Find where the given text appears and provide that cell's center as (X, Y) coordinate. 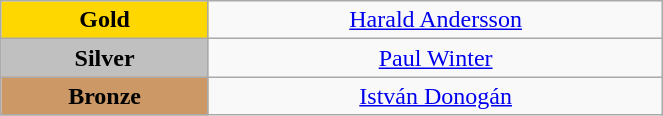
Gold (105, 20)
Silver (105, 58)
Harald Andersson (435, 20)
István Donogán (435, 96)
Bronze (105, 96)
Paul Winter (435, 58)
